Locate the cell with the specified text and output its (x, y) center coordinate. 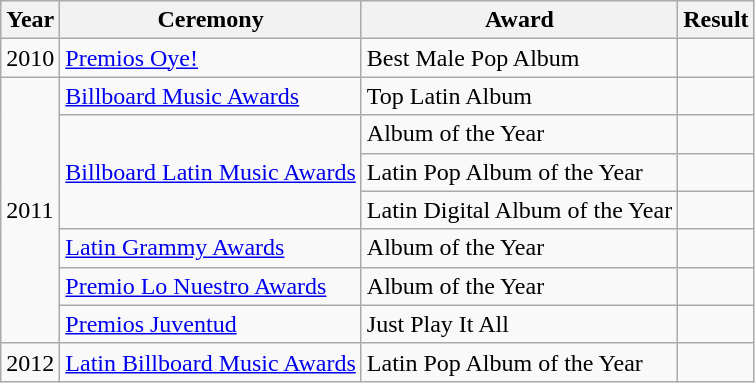
Premios Oye! (211, 58)
2012 (30, 362)
Just Play It All (519, 324)
2011 (30, 210)
Award (519, 20)
Result (716, 20)
Year (30, 20)
Latin Grammy Awards (211, 248)
2010 (30, 58)
Latin Billboard Music Awards (211, 362)
Ceremony (211, 20)
Billboard Latin Music Awards (211, 172)
Billboard Music Awards (211, 96)
Premios Juventud (211, 324)
Top Latin Album (519, 96)
Best Male Pop Album (519, 58)
Premio Lo Nuestro Awards (211, 286)
Latin Digital Album of the Year (519, 210)
